Identify which cell holds the provided text, then report its [x, y] central coordinate. 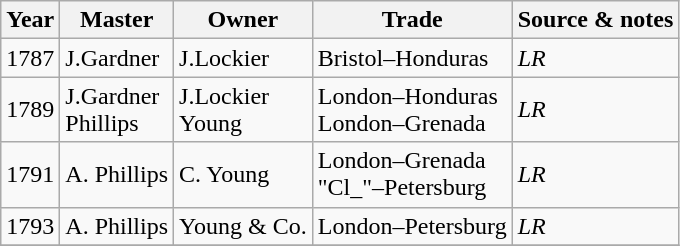
J.Lockier [244, 58]
Master [117, 20]
J.Gardner [117, 58]
Trade [412, 20]
J.GardnerPhillips [117, 110]
Source & notes [596, 20]
Year [30, 20]
London–Petersburg [412, 226]
1787 [30, 58]
Owner [244, 20]
Young & Co. [244, 226]
J.LockierYoung [244, 110]
London–Grenada"Cl_"–Petersburg [412, 174]
London–HondurasLondon–Grenada [412, 110]
1789 [30, 110]
1791 [30, 174]
Bristol–Honduras [412, 58]
1793 [30, 226]
C. Young [244, 174]
